Find where the given text appears and provide that cell's center as [X, Y] coordinate. 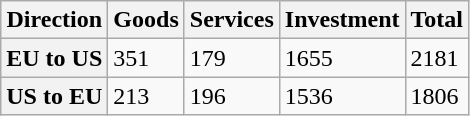
213 [146, 96]
Direction [54, 20]
US to EU [54, 96]
1806 [437, 96]
196 [232, 96]
Goods [146, 20]
EU to US [54, 58]
179 [232, 58]
Investment [342, 20]
Total [437, 20]
2181 [437, 58]
1655 [342, 58]
351 [146, 58]
1536 [342, 96]
Services [232, 20]
